Return [x, y] of the center of cell containing provided text 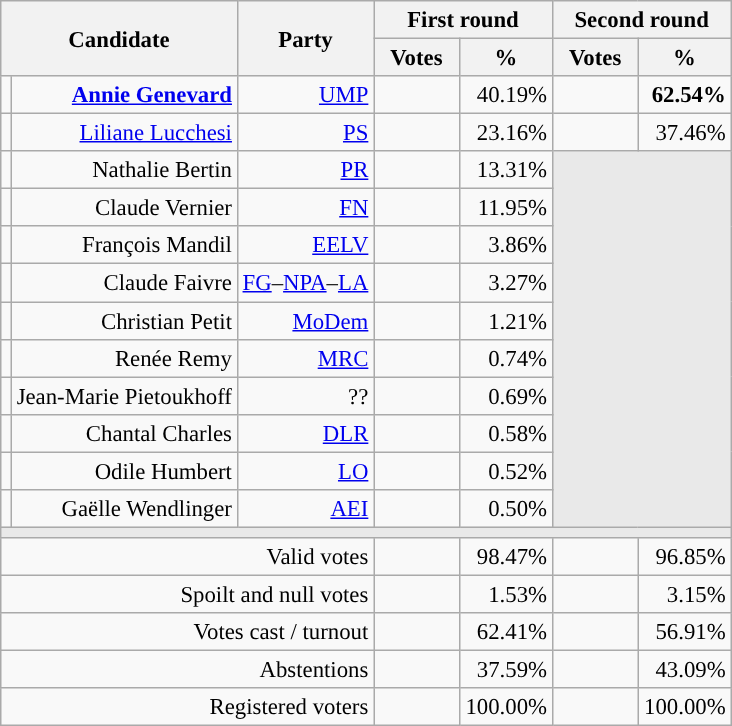
0.74% [506, 358]
François Mandil [124, 245]
AEI [305, 509]
0.52% [506, 471]
Party [305, 38]
MRC [305, 358]
MoDem [305, 321]
Candidate [120, 38]
PS [305, 133]
37.46% [684, 133]
Votes cast / turnout [188, 632]
0.58% [506, 433]
43.09% [684, 670]
Valid votes [188, 557]
98.47% [506, 557]
Annie Genevard [124, 95]
1.53% [506, 594]
0.69% [506, 396]
DLR [305, 433]
Second round [642, 20]
3.27% [506, 283]
Renée Remy [124, 358]
FN [305, 208]
13.31% [506, 170]
First round [464, 20]
Nathalie Bertin [124, 170]
3.15% [684, 594]
62.54% [684, 95]
Chantal Charles [124, 433]
FG–NPA–LA [305, 283]
Spoilt and null votes [188, 594]
37.59% [506, 670]
Jean-Marie Pietoukhoff [124, 396]
62.41% [506, 632]
0.50% [506, 509]
23.16% [506, 133]
UMP [305, 95]
Gaëlle Wendlinger [124, 509]
EELV [305, 245]
1.21% [506, 321]
LO [305, 471]
96.85% [684, 557]
40.19% [506, 95]
Abstentions [188, 670]
Liliane Lucchesi [124, 133]
PR [305, 170]
Claude Faivre [124, 283]
Claude Vernier [124, 208]
56.91% [684, 632]
3.86% [506, 245]
Christian Petit [124, 321]
?? [305, 396]
Odile Humbert [124, 471]
11.95% [506, 208]
Registered voters [188, 707]
